Determine the [x, y] coordinate at the center of the cell enclosing the given text.  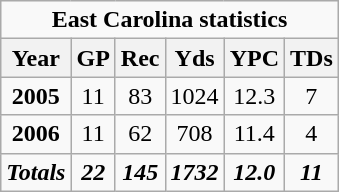
145 [140, 172]
7 [312, 96]
TDs [312, 58]
11.4 [254, 134]
Yds [194, 58]
Rec [140, 58]
12.0 [254, 172]
22 [93, 172]
2005 [36, 96]
YPC [254, 58]
83 [140, 96]
708 [194, 134]
East Carolina statistics [170, 20]
62 [140, 134]
1024 [194, 96]
Year [36, 58]
12.3 [254, 96]
GP [93, 58]
Totals [36, 172]
4 [312, 134]
2006 [36, 134]
1732 [194, 172]
